Locate the cell with the specified text and output its [x, y] center coordinate. 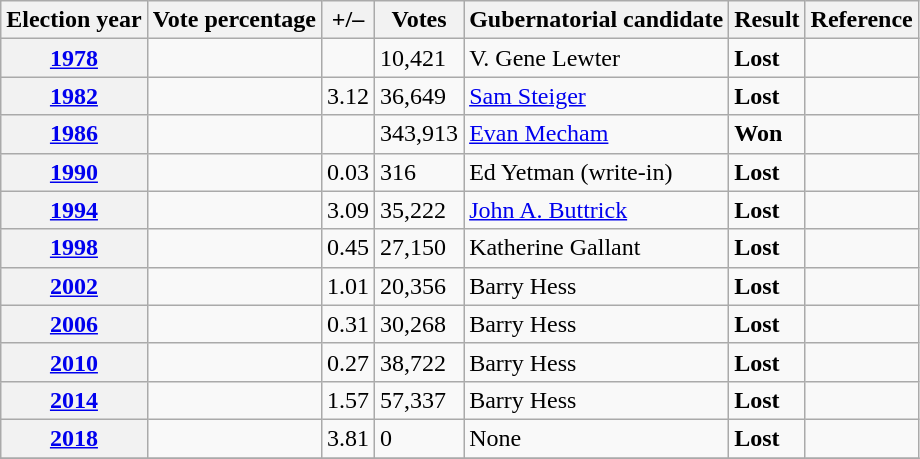
10,421 [420, 58]
57,337 [420, 400]
2006 [74, 324]
1.57 [348, 400]
3.12 [348, 96]
Reference [862, 20]
1990 [74, 172]
1998 [74, 248]
3.09 [348, 210]
None [596, 438]
1986 [74, 134]
Ed Yetman (write-in) [596, 172]
Election year [74, 20]
Won [767, 134]
Evan Mecham [596, 134]
1994 [74, 210]
0.03 [348, 172]
0.45 [348, 248]
1.01 [348, 286]
0.31 [348, 324]
27,150 [420, 248]
2018 [74, 438]
Result [767, 20]
1978 [74, 58]
2010 [74, 362]
John A. Buttrick [596, 210]
30,268 [420, 324]
2002 [74, 286]
316 [420, 172]
Katherine Gallant [596, 248]
343,913 [420, 134]
Votes [420, 20]
Gubernatorial candidate [596, 20]
0 [420, 438]
35,222 [420, 210]
+/– [348, 20]
20,356 [420, 286]
Vote percentage [234, 20]
3.81 [348, 438]
2014 [74, 400]
36,649 [420, 96]
1982 [74, 96]
38,722 [420, 362]
Sam Steiger [596, 96]
V. Gene Lewter [596, 58]
0.27 [348, 362]
